Identify which cell holds the provided text, then report its [X, Y] central coordinate. 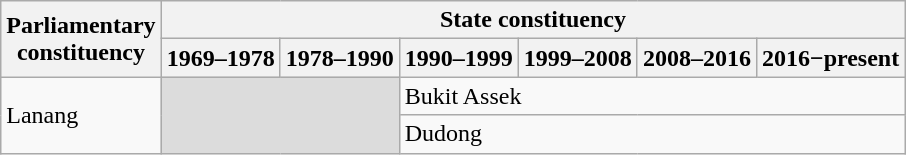
1978–1990 [340, 58]
Lanang [81, 115]
Parliamentaryconstituency [81, 39]
Bukit Assek [652, 96]
2008–2016 [696, 58]
Dudong [652, 134]
2016−present [830, 58]
1990–1999 [458, 58]
1969–1978 [220, 58]
1999–2008 [578, 58]
State constituency [533, 20]
